Return the [x, y] coordinate for the center point of the cell that contains the specified text.  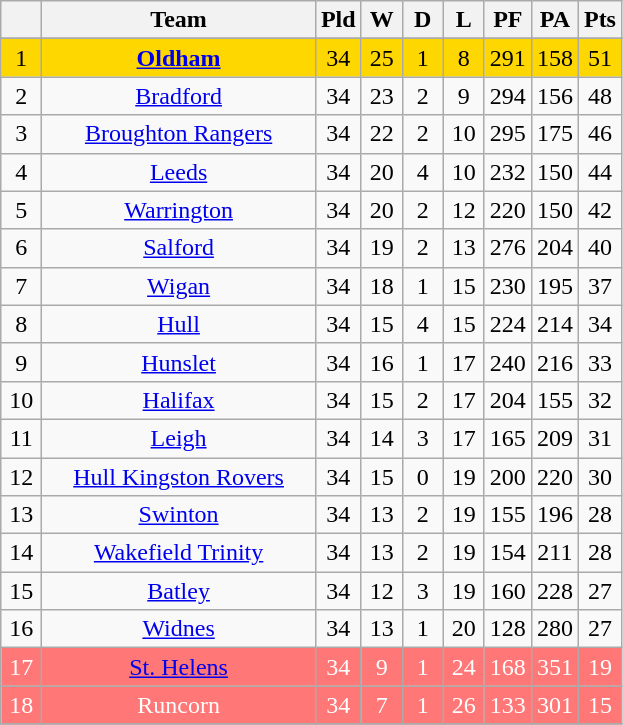
351 [554, 667]
154 [508, 553]
158 [554, 58]
46 [600, 134]
240 [508, 362]
165 [508, 438]
30 [600, 477]
Wakefield Trinity [179, 553]
276 [508, 248]
PF [508, 20]
33 [600, 362]
Leeds [179, 172]
St. Helens [179, 667]
128 [508, 629]
Widnes [179, 629]
224 [508, 324]
5 [22, 210]
24 [464, 667]
42 [600, 210]
51 [600, 58]
156 [554, 96]
37 [600, 286]
Broughton Rangers [179, 134]
280 [554, 629]
294 [508, 96]
175 [554, 134]
Warrington [179, 210]
168 [508, 667]
200 [508, 477]
32 [600, 400]
D [422, 20]
160 [508, 591]
Hunslet [179, 362]
Team [179, 20]
Wigan [179, 286]
216 [554, 362]
Batley [179, 591]
232 [508, 172]
L [464, 20]
Bradford [179, 96]
301 [554, 705]
133 [508, 705]
W [382, 20]
26 [464, 705]
11 [22, 438]
Runcorn [179, 705]
295 [508, 134]
Oldham [179, 58]
Swinton [179, 515]
Pld [338, 20]
Leigh [179, 438]
PA [554, 20]
195 [554, 286]
44 [600, 172]
Pts [600, 20]
22 [382, 134]
6 [22, 248]
Halifax [179, 400]
291 [508, 58]
0 [422, 477]
23 [382, 96]
31 [600, 438]
Salford [179, 248]
Hull Kingston Rovers [179, 477]
196 [554, 515]
209 [554, 438]
211 [554, 553]
228 [554, 591]
230 [508, 286]
Hull [179, 324]
40 [600, 248]
48 [600, 96]
25 [382, 58]
214 [554, 324]
